Capture the cell that displays the provided text and extract its (x, y) central coordinate. 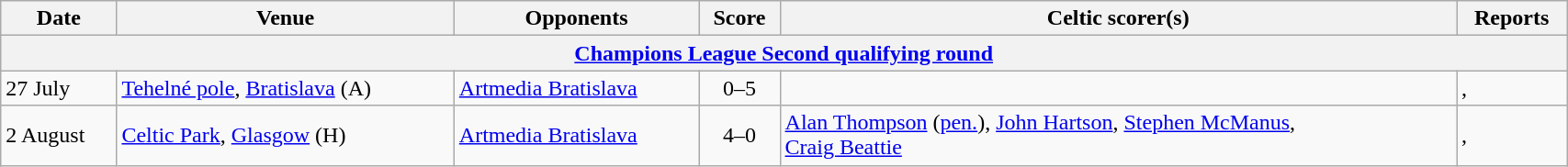
Celtic Park, Glasgow (H) (285, 136)
Celtic scorer(s) (1118, 18)
Tehelné pole, Bratislava (A) (285, 88)
Reports (1512, 18)
Score (739, 18)
Opponents (576, 18)
Alan Thompson (pen.), John Hartson, Stephen McManus, Craig Beattie (1118, 136)
0–5 (739, 88)
2 August (59, 136)
Date (59, 18)
4–0 (739, 136)
Venue (285, 18)
27 July (59, 88)
Champions League Second qualifying round (784, 53)
